Provide the [X, Y] coordinate of the cell's center where the given text is located.  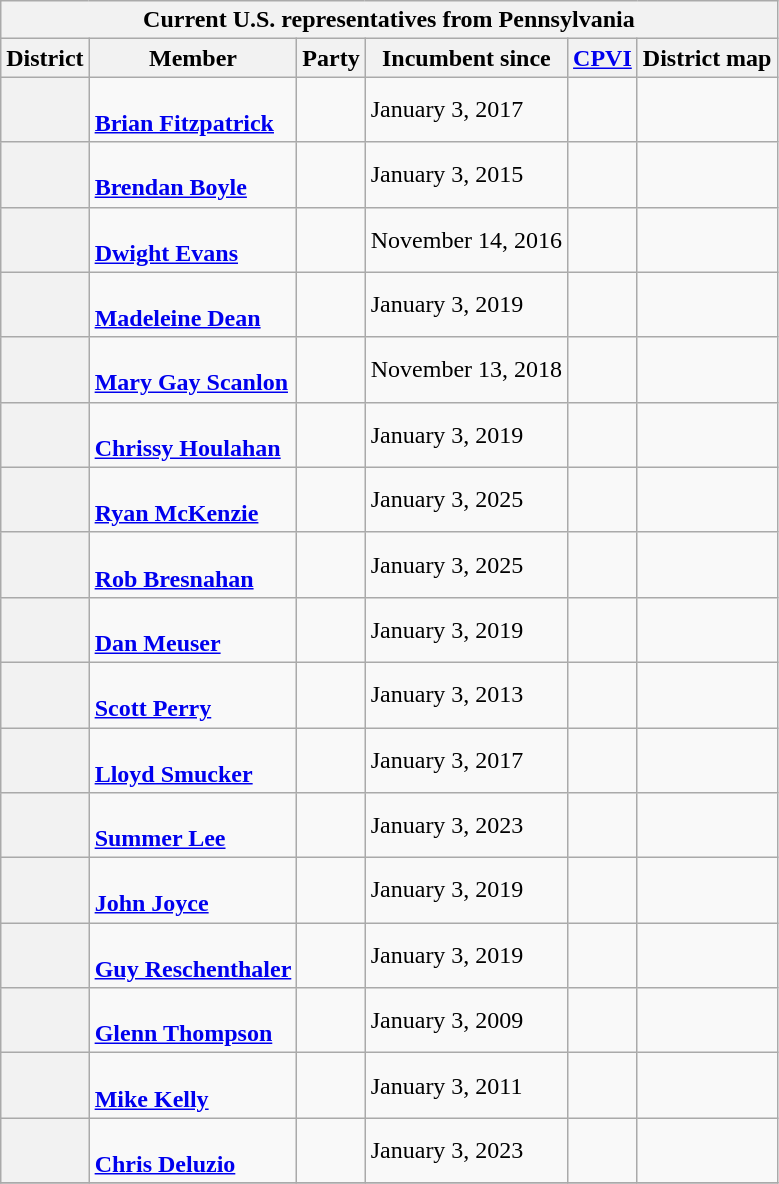
Dwight Evans [193, 240]
John Joyce [193, 890]
Party [331, 58]
District [45, 58]
Brian Fitzpatrick [193, 110]
January 3, 2013 [466, 694]
Ryan McKenzie [193, 500]
Member [193, 58]
District map [707, 58]
Incumbent since [466, 58]
Chris Deluzio [193, 1150]
Lloyd Smucker [193, 760]
November 14, 2016 [466, 240]
Madeleine Dean [193, 304]
Rob Bresnahan [193, 564]
Mary Gay Scanlon [193, 370]
Guy Reschenthaler [193, 956]
Dan Meuser [193, 630]
Brendan Boyle [193, 174]
CPVI [603, 58]
Summer Lee [193, 826]
January 3, 2011 [466, 1086]
January 3, 2015 [466, 174]
Mike Kelly [193, 1086]
Scott Perry [193, 694]
Chrissy Houlahan [193, 434]
November 13, 2018 [466, 370]
Glenn Thompson [193, 1020]
January 3, 2009 [466, 1020]
Current U.S. representatives from Pennsylvania [389, 20]
